Extract the [X, Y] coordinate from the center of the cell holding the provided text.  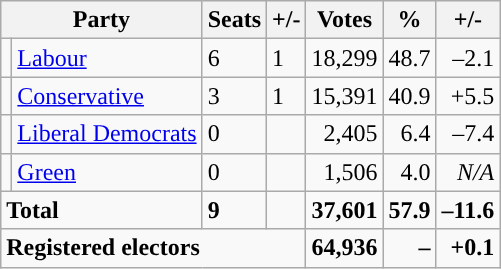
15,391 [344, 96]
Registered electors [154, 248]
–11.6 [468, 210]
6 [234, 58]
Liberal Democrats [107, 134]
Seats [234, 20]
1,506 [344, 172]
Green [107, 172]
37,601 [344, 210]
+0.1 [468, 248]
–2.1 [468, 58]
Conservative [107, 96]
6.4 [410, 134]
Votes [344, 20]
57.9 [410, 210]
18,299 [344, 58]
Party [102, 20]
3 [234, 96]
% [410, 20]
2,405 [344, 134]
Labour [107, 58]
–7.4 [468, 134]
64,936 [344, 248]
+5.5 [468, 96]
9 [234, 210]
48.7 [410, 58]
Total [102, 210]
4.0 [410, 172]
N/A [468, 172]
40.9 [410, 96]
– [410, 248]
